Pinpoint the cell where the given text exists, returning its (X, Y) midpoint coordinate. 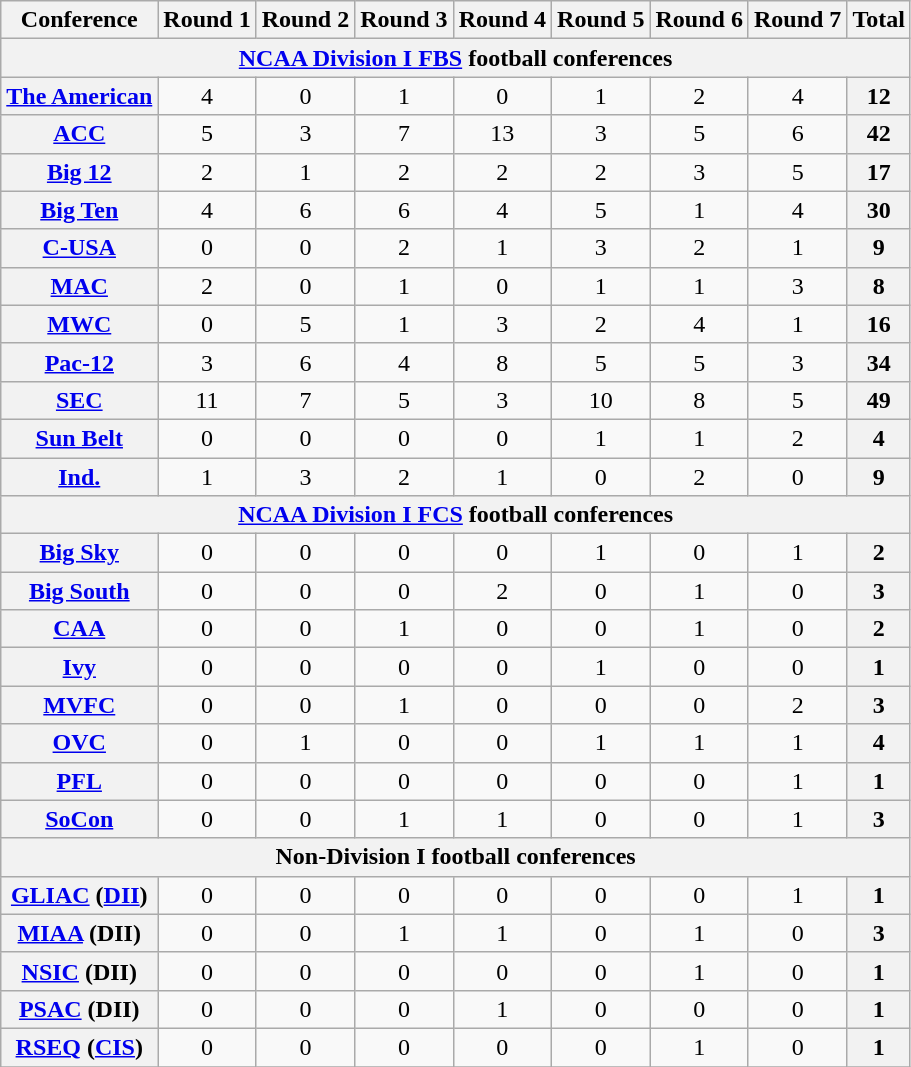
Sun Belt (80, 438)
34 (879, 362)
49 (879, 400)
16 (879, 324)
C-USA (80, 248)
Big South (80, 591)
MWC (80, 324)
CAA (80, 629)
NCAA Division I FCS football conferences (456, 515)
Round 5 (601, 20)
Round 1 (207, 20)
NSIC (DII) (80, 971)
17 (879, 172)
GLIAC (DII) (80, 895)
MAC (80, 286)
Round 7 (797, 20)
42 (879, 134)
NCAA Division I FBS football conferences (456, 58)
The American (80, 96)
OVC (80, 743)
Big Sky (80, 553)
11 (207, 400)
Round 3 (404, 20)
Total (879, 20)
Round 6 (699, 20)
Conference (80, 20)
Ind. (80, 477)
Round 4 (502, 20)
Big Ten (80, 210)
PSAC (DII) (80, 1009)
PFL (80, 781)
ACC (80, 134)
Non-Division I football conferences (456, 857)
RSEQ (CIS) (80, 1047)
Pac-12 (80, 362)
MIAA (DII) (80, 933)
SEC (80, 400)
30 (879, 210)
Round 2 (305, 20)
MVFC (80, 705)
12 (879, 96)
SoCon (80, 819)
Big 12 (80, 172)
13 (502, 134)
10 (601, 400)
Ivy (80, 667)
